Detect which cell encompasses the target text, then output its (x, y) center coordinate. 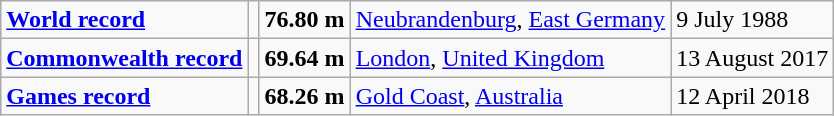
69.64 m (304, 58)
London, United Kingdom (510, 58)
9 July 1988 (752, 20)
76.80 m (304, 20)
68.26 m (304, 96)
Neubrandenburg, East Germany (510, 20)
Commonwealth record (124, 58)
13 August 2017 (752, 58)
12 April 2018 (752, 96)
Games record (124, 96)
World record (124, 20)
Gold Coast, Australia (510, 96)
